Pinpoint the cell where the given text exists, returning its (X, Y) midpoint coordinate. 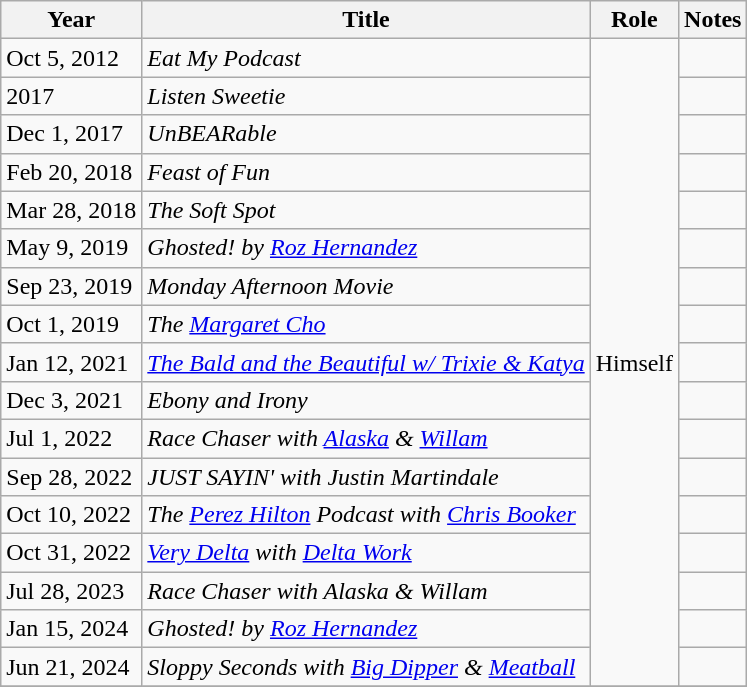
The Margaret Cho (366, 324)
Feb 20, 2018 (72, 172)
Jan 15, 2024 (72, 629)
UnBEARable (366, 134)
Year (72, 20)
The Bald and the Beautiful w/ Trixie & Katya (366, 362)
Oct 10, 2022 (72, 515)
Listen Sweetie (366, 96)
JUST SAYIN' with Justin Martindale (366, 477)
Role (634, 20)
Jan 12, 2021 (72, 362)
Eat My Podcast (366, 58)
Feast of Fun (366, 172)
Mar 28, 2018 (72, 210)
Jun 21, 2024 (72, 667)
Himself (634, 362)
Monday Afternoon Movie (366, 286)
Sep 28, 2022 (72, 477)
Oct 1, 2019 (72, 324)
The Soft Spot (366, 210)
Sloppy Seconds with Big Dipper & Meatball (366, 667)
2017 (72, 96)
The Perez Hilton Podcast with Chris Booker (366, 515)
Jul 28, 2023 (72, 591)
Dec 1, 2017 (72, 134)
Title (366, 20)
Oct 5, 2012 (72, 58)
Sep 23, 2019 (72, 286)
Oct 31, 2022 (72, 553)
May 9, 2019 (72, 248)
Very Delta with Delta Work (366, 553)
Dec 3, 2021 (72, 400)
Notes (713, 20)
Ebony and Irony (366, 400)
Jul 1, 2022 (72, 438)
